Capture the cell that displays the provided text and extract its [x, y] central coordinate. 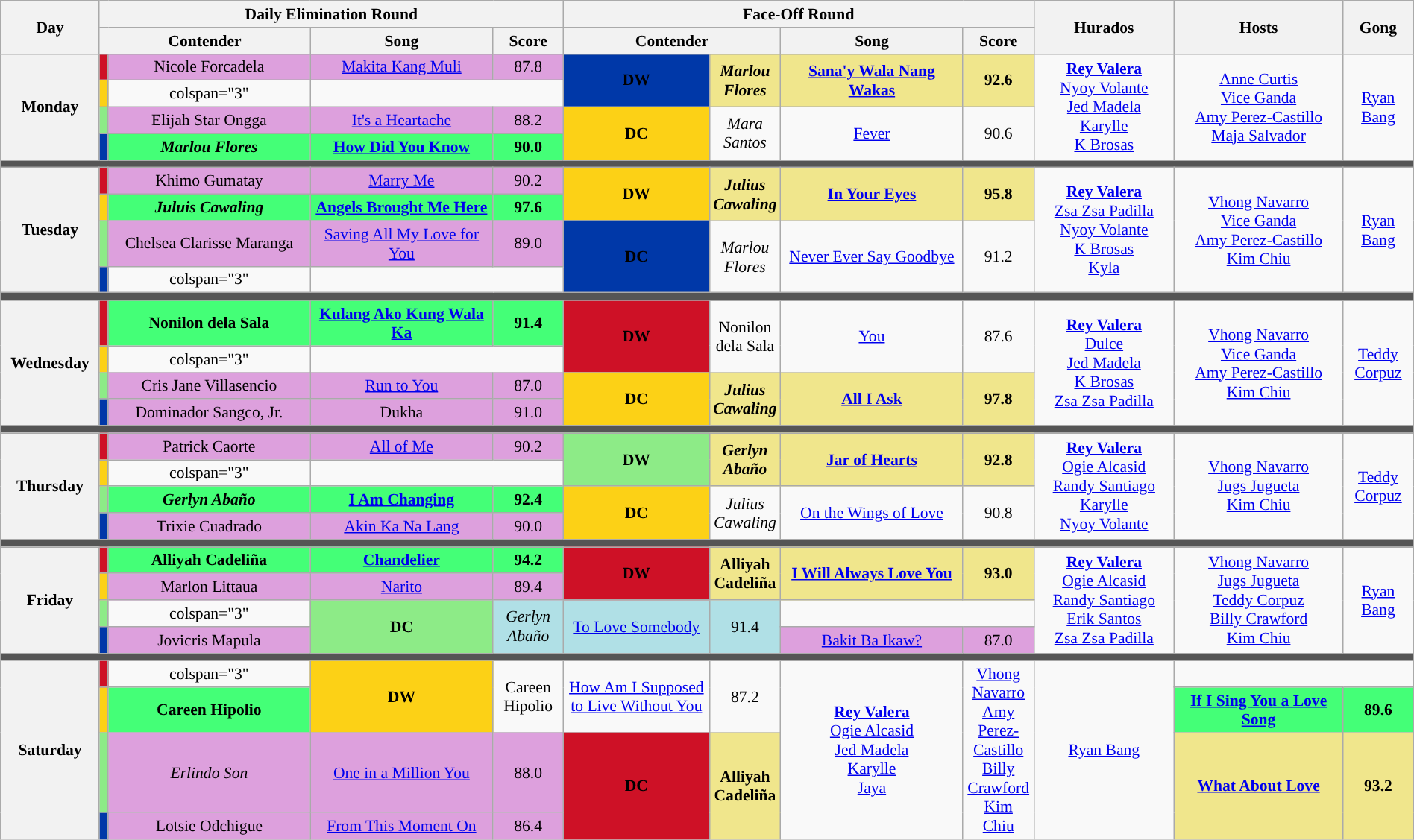
Dominador Sangco, Jr. [209, 413]
Friday [50, 600]
Rey ValeraOgie AlcasidRandy SantiagoErik SantosZsa Zsa Padilla [1104, 600]
Khimo Gumatay [209, 181]
Wednesday [50, 363]
Kulang Ako Kung Wala Ka [401, 323]
Rey ValeraOgie AlcasidRandy SantiagoKarylleNyoy Volante [1104, 486]
92.6 [998, 80]
Daily Elimination Round [331, 14]
Dukha [401, 413]
You [873, 337]
All of Me [401, 446]
Jovicris Mapula [209, 640]
86.4 [528, 827]
Cris Jane Villasencio [209, 386]
Fever [873, 134]
88.2 [528, 121]
94.2 [528, 560]
Vhong NavarroJugs JuguetaTeddy CorpuzBilly CrawfordKim Chiu [1259, 600]
Hosts [1259, 27]
It's a Heartache [401, 121]
To Love Somebody [636, 626]
Mara Santos [744, 134]
Gong [1378, 27]
Rey ValeraOgie AlcasidJed MadelaKarylleJaya [873, 751]
One in a Million You [401, 772]
93.0 [998, 574]
Saturday [50, 751]
97.8 [998, 400]
91.2 [998, 256]
On the Wings of Love [873, 513]
Vhong NavarroAmy Perez-CastilloBilly CrawfordKim Chiu [998, 751]
87.2 [744, 698]
Run to You [401, 386]
Nicole Forcadela [209, 67]
Thursday [50, 486]
Anne CurtisVice GandaAmy Perez-CastilloMaja Salvador [1259, 107]
Trixie Cuadrado [209, 526]
Juluis Cawaling [209, 208]
Bakit Ba Ikaw? [873, 640]
89.0 [528, 243]
88.0 [528, 772]
Monday [50, 107]
Narito [401, 587]
Vhong NavarroJugs JuguetaKim Chiu [1259, 486]
Akin Ka Na Lang [401, 526]
Saving All My Love for You [401, 243]
Hurados [1104, 27]
How Did You Know [401, 147]
93.2 [1378, 786]
87.6 [998, 337]
91.0 [528, 413]
Makita Kang Muli [401, 67]
Marlon Littaua [209, 587]
Chelsea Clarisse Maranga [209, 243]
Rey ValeraNyoy VolanteJed MadelaKarylleK Brosas [1104, 107]
Jar of Hearts [873, 459]
95.8 [998, 194]
97.6 [528, 208]
87.8 [528, 67]
92.8 [998, 459]
Patrick Caorte [209, 446]
92.4 [528, 500]
89.4 [528, 587]
What About Love [1259, 786]
Tuesday [50, 230]
Erlindo Son [209, 772]
If I Sing You a Love Song [1259, 710]
Day [50, 27]
Lotsie Odchigue [209, 827]
Rey ValeraDulceJed MadelaK BrosasZsa Zsa Padilla [1104, 363]
90.6 [998, 134]
Sana'y Wala Nang Wakas [873, 80]
I Will Always Love You [873, 574]
From This Moment On [401, 827]
How Am I Supposed to Live Without You [636, 698]
Face-Off Round [798, 14]
90.8 [998, 513]
89.6 [1378, 710]
I Am Changing [401, 500]
Rey ValeraZsa Zsa PadillaNyoy VolanteK BrosasKyla [1104, 230]
Marry Me [401, 181]
In Your Eyes [873, 194]
Chandelier [401, 560]
All I Ask [873, 400]
Angels Brought Me Here [401, 208]
Never Ever Say Goodbye [873, 256]
Elijah Star Ongga [209, 121]
